Locate the cell with the specified text and output its (X, Y) center coordinate. 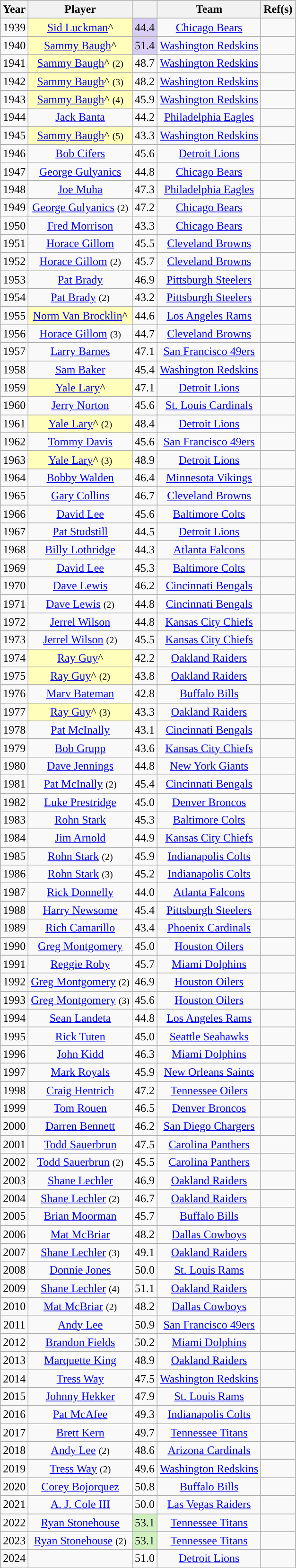
Dave Lewis (80, 586)
Ray Guy^ (3) (80, 712)
1946 (14, 153)
2003 (14, 1180)
1963 (14, 460)
44.3 (145, 550)
Pat Studstill (80, 532)
1969 (14, 568)
2023 (14, 1541)
44.4 (145, 27)
Ray Guy^ (80, 658)
1975 (14, 676)
1987 (14, 892)
2005 (14, 1216)
2011 (14, 1324)
2009 (14, 1288)
Rick Donnelly (80, 892)
Greg Montgomery (80, 946)
47.9 (145, 1397)
1960 (14, 406)
1942 (14, 81)
1997 (14, 1072)
Sid Luckman^ (80, 27)
Pat McInally (2) (80, 784)
Yale Lary^ (2) (80, 424)
John Kidd (80, 1054)
1992 (14, 982)
1939 (14, 27)
Yale Lary^ (80, 388)
44.0 (145, 892)
1968 (14, 550)
1973 (14, 640)
1949 (14, 207)
2008 (14, 1270)
43.4 (145, 928)
2010 (14, 1306)
Brandon Fields (80, 1342)
Harry Newsome (80, 910)
1985 (14, 856)
43.8 (145, 676)
1978 (14, 730)
48.4 (145, 424)
48.7 (145, 63)
42.2 (145, 658)
Sean Landeta (80, 1018)
48.6 (145, 1451)
51.1 (145, 1288)
Sammy Baugh^ (3) (80, 81)
1959 (14, 388)
Ryan Stonehouse (2) (80, 1541)
Phoenix Cardinals (209, 928)
1967 (14, 532)
1955 (14, 316)
1947 (14, 171)
Luke Prestridge (80, 802)
1990 (14, 946)
Marquette King (80, 1360)
Sammy Baugh^ (2) (80, 63)
Jerrel Wilson (2) (80, 640)
2004 (14, 1198)
Sammy Baugh^ (5) (80, 135)
Norm Van Brocklin^ (80, 316)
1998 (14, 1090)
1945 (14, 135)
1965 (14, 496)
1984 (14, 838)
Pat Brady (2) (80, 298)
1976 (14, 694)
2021 (14, 1505)
Todd Sauerbrun (80, 1144)
1995 (14, 1036)
George Gulyanics (2) (80, 207)
Ray Guy^ (2) (80, 676)
1948 (14, 189)
1991 (14, 964)
2007 (14, 1252)
2015 (14, 1397)
Brian Moorman (80, 1216)
Pat McAfee (80, 1415)
Shane Lechler (2) (80, 1198)
Rohn Stark (3) (80, 874)
Brett Kern (80, 1433)
Dave Lewis (2) (80, 604)
Mat McBriar (80, 1234)
2019 (14, 1469)
1957 (14, 352)
Bob Grupp (80, 748)
1986 (14, 874)
Fred Morrison (80, 226)
Rohn Stark (80, 820)
49.1 (145, 1252)
1941 (14, 63)
Mark Royals (80, 1072)
Yale Lary^ (3) (80, 460)
1980 (14, 766)
St. Louis Cardinals (209, 406)
Sam Baker (80, 370)
Tennessee Oilers (209, 1090)
50.8 (145, 1487)
1964 (14, 478)
Las Vegas Raiders (209, 1505)
Ref(s) (278, 9)
1988 (14, 910)
Mat McBriar (2) (80, 1306)
Donnie Jones (80, 1270)
46.5 (145, 1108)
49.7 (145, 1433)
Jerry Norton (80, 406)
Sammy Baugh^ (80, 45)
Johnny Hekker (80, 1397)
49.6 (145, 1469)
Tommy Davis (80, 442)
43.2 (145, 298)
1999 (14, 1108)
2002 (14, 1162)
Andy Lee (80, 1324)
1950 (14, 226)
Shane Lechler (80, 1180)
Horace Gillom (80, 244)
49.3 (145, 1415)
2000 (14, 1126)
2006 (14, 1234)
50.9 (145, 1324)
San Diego Chargers (209, 1126)
Gary Collins (80, 496)
1944 (14, 117)
1989 (14, 928)
46.3 (145, 1054)
1962 (14, 442)
Team (209, 9)
Minnesota Vikings (209, 478)
1996 (14, 1054)
1979 (14, 748)
43.6 (145, 748)
2022 (14, 1523)
1983 (14, 820)
1994 (14, 1018)
51.4 (145, 45)
1956 (14, 334)
1972 (14, 622)
1971 (14, 604)
Bob Cifers (80, 153)
Darren Bennett (80, 1126)
Craig Hentrich (80, 1090)
Shane Lechler (3) (80, 1252)
Arizona Cardinals (209, 1451)
1943 (14, 99)
1981 (14, 784)
Pat McInally (80, 730)
1940 (14, 45)
George Gulyanics (80, 171)
Jack Banta (80, 117)
Player (80, 9)
Tress Way (2) (80, 1469)
1953 (14, 280)
2018 (14, 1451)
Joe Muha (80, 189)
43.1 (145, 730)
Greg Montgomery (2) (80, 982)
1954 (14, 298)
Bobby Walden (80, 478)
Rich Camarillo (80, 928)
44.2 (145, 117)
1974 (14, 658)
1982 (14, 802)
Jim Arnold (80, 838)
Horace Gillom (2) (80, 262)
Ryan Stonehouse (80, 1523)
New Orleans Saints (209, 1072)
Marv Bateman (80, 694)
1961 (14, 424)
44.9 (145, 838)
2001 (14, 1144)
Larry Barnes (80, 352)
46.4 (145, 478)
2020 (14, 1487)
Corey Bojorquez (80, 1487)
1970 (14, 586)
1951 (14, 244)
50.2 (145, 1342)
Horace Gillom (3) (80, 334)
1977 (14, 712)
Dave Jennings (80, 766)
2014 (14, 1379)
Todd Sauerbrun (2) (80, 1162)
Andy Lee (2) (80, 1451)
1966 (14, 514)
Billy Lothridge (80, 550)
1993 (14, 1000)
2017 (14, 1433)
44.5 (145, 532)
Rick Tuten (80, 1036)
2013 (14, 1360)
47.3 (145, 189)
2016 (14, 1415)
2012 (14, 1342)
Tress Way (80, 1379)
New York Giants (209, 766)
1958 (14, 370)
45.2 (145, 874)
44.6 (145, 316)
Tom Rouen (80, 1108)
A. J. Cole III (80, 1505)
Greg Montgomery (3) (80, 1000)
42.8 (145, 694)
Jerrel Wilson (80, 622)
Shane Lechler (4) (80, 1288)
Sammy Baugh^ (4) (80, 99)
Pat Brady (80, 280)
Rohn Stark (2) (80, 856)
2024 (14, 1559)
51.0 (145, 1559)
Year (14, 9)
Seattle Seahawks (209, 1036)
1952 (14, 262)
Reggie Roby (80, 964)
44.7 (145, 334)
